Identify which cell holds the provided text, then report its (X, Y) central coordinate. 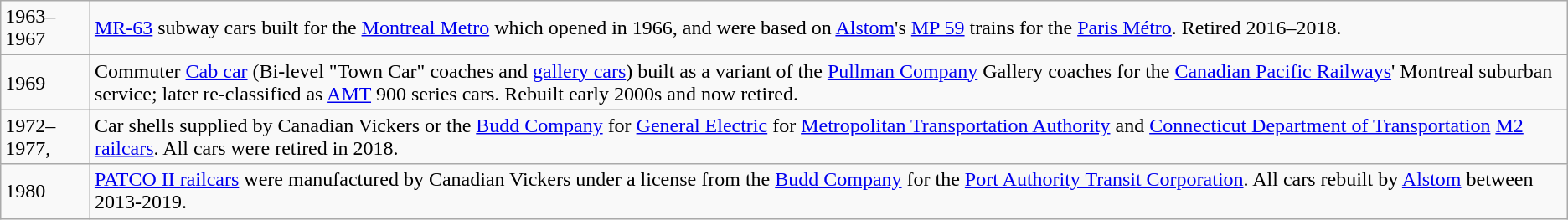
1969 (45, 82)
MR-63 subway cars built for the Montreal Metro which opened in 1966, and were based on Alstom's MP 59 trains for the Paris Métro. Retired 2016–2018. (828, 28)
1980 (45, 191)
1972–1977, (45, 137)
1963–1967 (45, 28)
